From the cell containing the given text, extract its center point as (X, Y) coordinate. 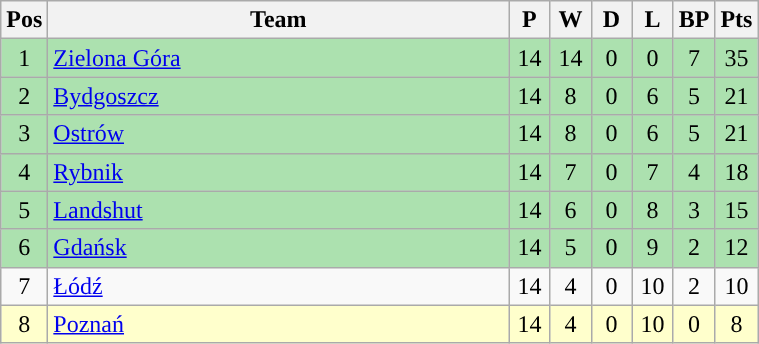
12 (736, 248)
BP (694, 20)
Team (278, 20)
Poznań (278, 324)
35 (736, 58)
P (530, 20)
Ostrów (278, 134)
W (570, 20)
Bydgoszcz (278, 96)
15 (736, 210)
Zielona Góra (278, 58)
1 (24, 58)
Pts (736, 20)
Łódź (278, 286)
Pos (24, 20)
18 (736, 172)
9 (652, 248)
Rybnik (278, 172)
L (652, 20)
Landshut (278, 210)
D (612, 20)
Gdańsk (278, 248)
